Capture the cell that displays the provided text and extract its [X, Y] central coordinate. 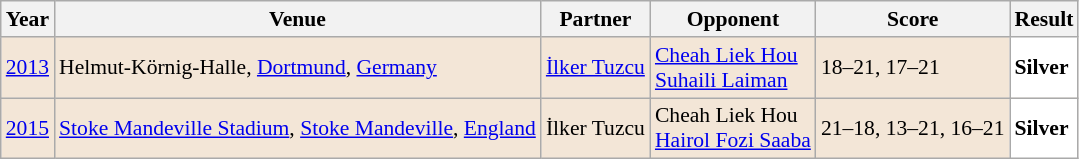
Score [913, 19]
18–21, 17–21 [913, 68]
2015 [28, 128]
21–18, 13–21, 16–21 [913, 128]
Partner [596, 19]
Cheah Liek Hou Hairol Fozi Saaba [733, 128]
Result [1044, 19]
Cheah Liek Hou Suhaili Laiman [733, 68]
Year [28, 19]
Stoke Mandeville Stadium, Stoke Mandeville, England [298, 128]
Opponent [733, 19]
Helmut-Körnig-Halle, Dortmund, Germany [298, 68]
2013 [28, 68]
Venue [298, 19]
